From the cell containing the given text, extract its center point as (x, y) coordinate. 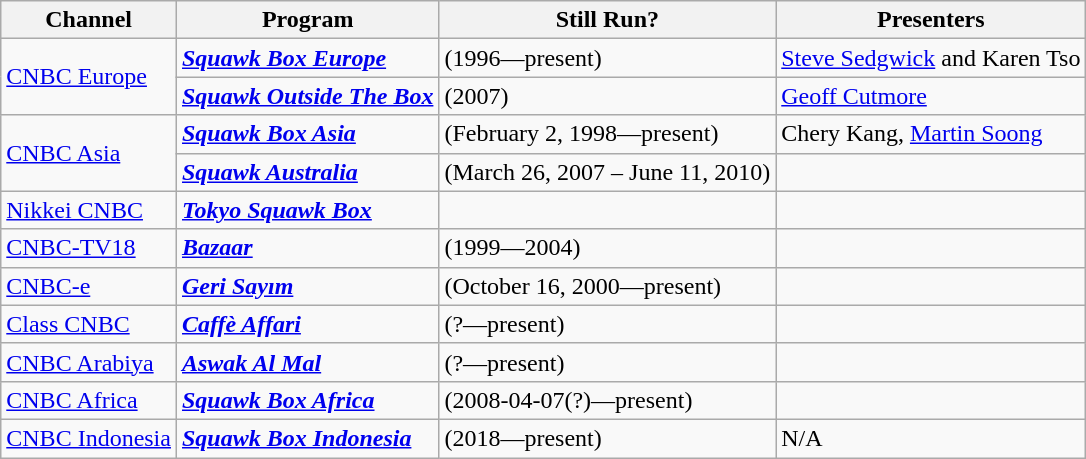
Caffè Affari (307, 324)
Geri Sayım (307, 286)
Squawk Box Europe (307, 58)
CNBC Indonesia (89, 438)
Bazaar (307, 248)
CNBC-TV18 (89, 248)
CNBC Arabiya (89, 362)
Geoff Cutmore (931, 96)
Squawk Box Africa (307, 400)
Squawk Australia (307, 172)
(October 16, 2000—present) (608, 286)
(1996—present) (608, 58)
(2018—present) (608, 438)
Channel (89, 20)
Squawk Box Indonesia (307, 438)
Steve Sedgwick and Karen Tso (931, 58)
Squawk Box Asia (307, 134)
(2007) (608, 96)
CNBC Africa (89, 400)
(February 2, 1998—present) (608, 134)
CNBC Asia (89, 153)
Presenters (931, 20)
Nikkei CNBC (89, 210)
Chery Kang, Martin Soong (931, 134)
(March 26, 2007 – June 11, 2010) (608, 172)
Program (307, 20)
(1999—2004) (608, 248)
Aswak Al Mal (307, 362)
N/A (931, 438)
(2008-04-07(?)—present) (608, 400)
Still Run? (608, 20)
Squawk Outside The Box (307, 96)
CNBC-e (89, 286)
Tokyo Squawk Box (307, 210)
Class CNBC (89, 324)
CNBC Europe (89, 77)
